Capture the cell that displays the provided text and extract its (x, y) central coordinate. 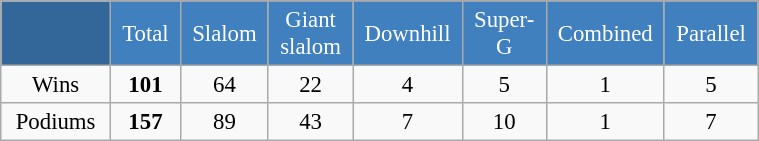
Total (145, 34)
101 (145, 85)
Podiums (56, 122)
10 (504, 122)
Downhill (408, 34)
89 (224, 122)
Super-G (504, 34)
Combined (605, 34)
Parallel (710, 34)
Giant slalom (310, 34)
22 (310, 85)
64 (224, 85)
Slalom (224, 34)
157 (145, 122)
Wins (56, 85)
4 (408, 85)
43 (310, 122)
